Determine the [X, Y] coordinate at the center of the cell enclosing the given text.  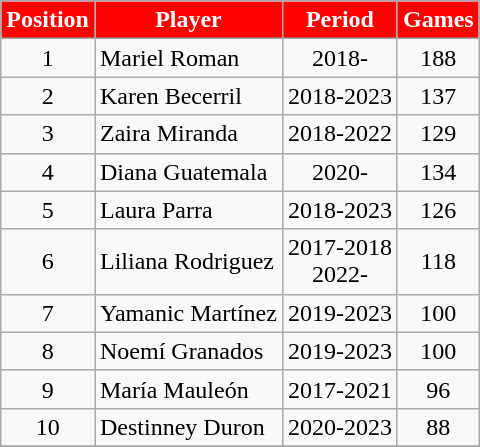
Position [48, 20]
7 [48, 313]
Karen Becerril [188, 96]
2017-2021 [340, 389]
5 [48, 210]
8 [48, 351]
188 [438, 58]
2018- [340, 58]
Diana Guatemala [188, 172]
1 [48, 58]
2017-2018 2022- [340, 262]
Laura Parra [188, 210]
Period [340, 20]
129 [438, 134]
Mariel Roman [188, 58]
126 [438, 210]
Zaira Miranda [188, 134]
María Mauleón [188, 389]
137 [438, 96]
Destinney Duron [188, 427]
96 [438, 389]
4 [48, 172]
2018-2022 [340, 134]
2 [48, 96]
6 [48, 262]
118 [438, 262]
Noemí Granados [188, 351]
88 [438, 427]
Player [188, 20]
3 [48, 134]
Games [438, 20]
2020- [340, 172]
Yamanic Martínez [188, 313]
134 [438, 172]
9 [48, 389]
Liliana Rodriguez [188, 262]
2020-2023 [340, 427]
10 [48, 427]
